Return (x, y) of the center of cell containing provided text 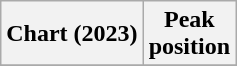
Chart (2023) (72, 34)
Peakposition (189, 34)
